Locate the cell with the specified text and output its [X, Y] center coordinate. 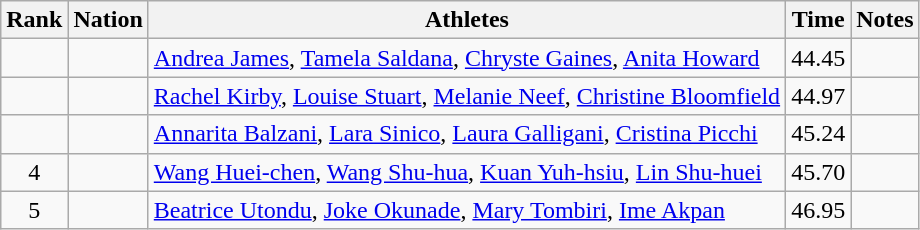
Annarita Balzani, Lara Sinico, Laura Galligani, Cristina Picchi [466, 134]
46.95 [818, 210]
Notes [885, 20]
44.45 [818, 58]
Andrea James, Tamela Saldana, Chryste Gaines, Anita Howard [466, 58]
4 [34, 172]
44.97 [818, 96]
Athletes [466, 20]
Wang Huei-chen, Wang Shu-hua, Kuan Yuh-hsiu, Lin Shu-huei [466, 172]
Time [818, 20]
Rachel Kirby, Louise Stuart, Melanie Neef, Christine Bloomfield [466, 96]
5 [34, 210]
Nation [108, 20]
Beatrice Utondu, Joke Okunade, Mary Tombiri, Ime Akpan [466, 210]
Rank [34, 20]
45.24 [818, 134]
45.70 [818, 172]
